Capture the cell that displays the provided text and extract its (x, y) central coordinate. 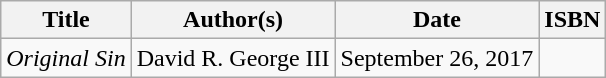
Date (437, 20)
September 26, 2017 (437, 58)
Original Sin (66, 58)
Title (66, 20)
Author(s) (233, 20)
ISBN (572, 20)
David R. George III (233, 58)
